Return (X, Y) of the center of cell containing provided text 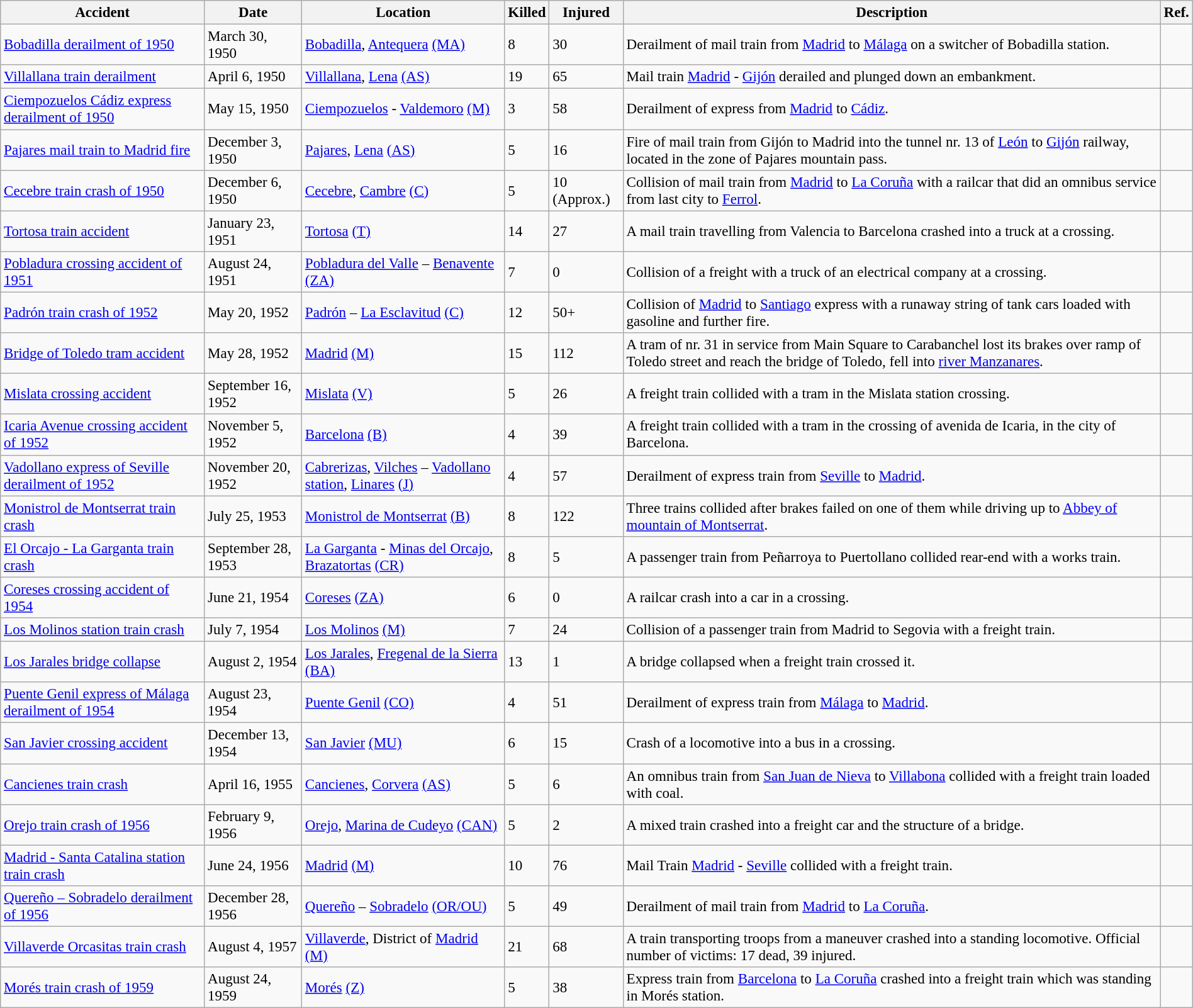
Collision of a freight with a truck of an electrical company at a crossing. (892, 272)
39 (586, 435)
38 (586, 988)
Collision of a passenger train from Madrid to Segovia with a freight train. (892, 630)
Derailment of express from Madrid to Cádiz. (892, 109)
November 5, 1952 (253, 435)
A bridge collapsed when a freight train crossed it. (892, 662)
Tortosa train accident (103, 232)
Derailment of mail train from Madrid to Málaga on a switcher of Bobadilla station. (892, 45)
13 (527, 662)
Puente Genil express of Málaga derailment of 1954 (103, 702)
Los Jarales bridge collapse (103, 662)
Three trains collided after brakes failed on one of them while driving up to Abbey of mountain of Montserrat. (892, 516)
24 (586, 630)
December 13, 1954 (253, 744)
June 21, 1954 (253, 598)
Bridge of Toledo tram accident (103, 354)
Vadollano express of Seville derailment of 1952 (103, 476)
July 7, 1954 (253, 630)
65 (586, 77)
Barcelona (B) (403, 435)
An omnibus train from San Juan de Nieva to Villabona collided with a freight train loaded with coal. (892, 784)
Padrón – La Esclavitud (C) (403, 313)
Mail train Madrid - Gijón derailed and plunged down an embankment. (892, 77)
Bobadilla, Antequera (MA) (403, 45)
December 6, 1950 (253, 191)
14 (527, 232)
Ref. (1177, 13)
Orejo train crash of 1956 (103, 826)
Icaria Avenue crossing accident of 1952 (103, 435)
27 (586, 232)
Orejo, Marina de Cudeyo (CAN) (403, 826)
2 (586, 826)
Quereño – Sobradelo derailment of 1956 (103, 906)
76 (586, 866)
Description (892, 13)
Pobladura del Valle – Benavente (ZA) (403, 272)
Coreses crossing accident of 1954 (103, 598)
Bobadilla derailment of 1950 (103, 45)
10 (Approx.) (586, 191)
50+ (586, 313)
January 23, 1951 (253, 232)
Los Molinos station train crash (103, 630)
Villallana, Lena (AS) (403, 77)
A mail train travelling from Valencia to Barcelona crashed into a truck at a crossing. (892, 232)
Puente Genil (CO) (403, 702)
May 15, 1950 (253, 109)
Cabrerizas, Vilches – Vadollano station, Linares (J) (403, 476)
Monistrol de Montserrat (B) (403, 516)
Madrid - Santa Catalina station train crash (103, 866)
San Javier crossing accident (103, 744)
Accident (103, 13)
A freight train collided with a tram in the crossing of avenida de Icaria, in the city of Barcelona. (892, 435)
Coreses (ZA) (403, 598)
Mail Train Madrid - Seville collided with a freight train. (892, 866)
Villaverde Orcasitas train crash (103, 948)
Villaverde, District of Madrid (M) (403, 948)
December 28, 1956 (253, 906)
Collision of mail train from Madrid to La Coruña with a railcar that did an omnibus service from last city to Ferrol. (892, 191)
Derailment of express train from Seville to Madrid. (892, 476)
Derailment of express train from Málaga to Madrid. (892, 702)
Quereño – Sobradelo (OR/OU) (403, 906)
Los Molinos (M) (403, 630)
122 (586, 516)
112 (586, 354)
19 (527, 77)
Injured (586, 13)
A passenger train from Peñarroya to Puertollano collided rear-end with a works train. (892, 557)
12 (527, 313)
El Orcajo - La Garganta train crash (103, 557)
Padrón train crash of 1952 (103, 313)
La Garganta - Minas del Orcajo, Brazatortas (CR) (403, 557)
Date (253, 13)
Tortosa (T) (403, 232)
A railcar crash into a car in a crossing. (892, 598)
December 3, 1950 (253, 150)
Crash of a locomotive into a bus in a crossing. (892, 744)
August 2, 1954 (253, 662)
Morés train crash of 1959 (103, 988)
August 23, 1954 (253, 702)
Collision of Madrid to Santiago express with a runaway string of tank cars loaded with gasoline and further fire. (892, 313)
Monistrol de Montserrat train crash (103, 516)
Cecebre train crash of 1950 (103, 191)
58 (586, 109)
September 16, 1952 (253, 394)
August 24, 1951 (253, 272)
Cancienes, Corvera (AS) (403, 784)
Pajares, Lena (AS) (403, 150)
Pajares mail train to Madrid fire (103, 150)
Killed (527, 13)
Fire of mail train from Gijón to Madrid into the tunnel nr. 13 of León to Gijón railway, located in the zone of Pajares mountain pass. (892, 150)
Morés (Z) (403, 988)
March 30, 1950 (253, 45)
May 20, 1952 (253, 313)
Ciempozuelos - Valdemoro (M) (403, 109)
August 4, 1957 (253, 948)
November 20, 1952 (253, 476)
August 24, 1959 (253, 988)
San Javier (MU) (403, 744)
Pobladura crossing accident of 1951 (103, 272)
June 24, 1956 (253, 866)
Mislata (V) (403, 394)
Cecebre, Cambre (C) (403, 191)
May 28, 1952 (253, 354)
68 (586, 948)
February 9, 1956 (253, 826)
30 (586, 45)
A freight train collided with a tram in the Mislata station crossing. (892, 394)
Location (403, 13)
16 (586, 150)
Los Jarales, Fregenal de la Sierra (BA) (403, 662)
Cancienes train crash (103, 784)
April 6, 1950 (253, 77)
Ciempozuelos Cádiz express derailment of 1950 (103, 109)
10 (527, 866)
49 (586, 906)
Express train from Barcelona to La Coruña crashed into a freight train which was standing in Morés station. (892, 988)
1 (586, 662)
57 (586, 476)
51 (586, 702)
April 16, 1955 (253, 784)
21 (527, 948)
26 (586, 394)
3 (527, 109)
Villallana train derailment (103, 77)
A mixed train crashed into a freight car and the structure of a bridge. (892, 826)
July 25, 1953 (253, 516)
Mislata crossing accident (103, 394)
Derailment of mail train from Madrid to La Coruña. (892, 906)
September 28, 1953 (253, 557)
A train transporting troops from a maneuver crashed into a standing locomotive. Official number of victims: 17 dead, 39 injured. (892, 948)
